Locate the cell with the specified text and output its (X, Y) center coordinate. 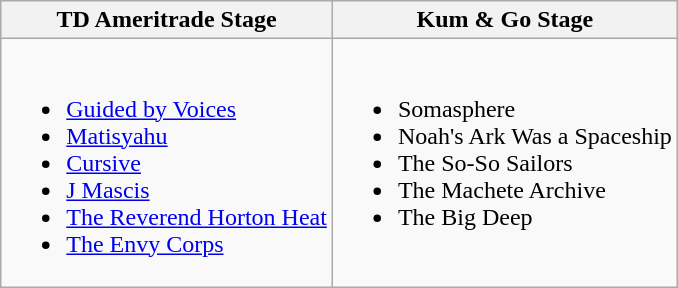
Kum & Go Stage (504, 20)
Guided by VoicesMatisyahuCursiveJ MascisThe Reverend Horton HeatThe Envy Corps (167, 163)
SomasphereNoah's Ark Was a SpaceshipThe So-So SailorsThe Machete ArchiveThe Big Deep (504, 163)
TD Ameritrade Stage (167, 20)
